Detect which cell encompasses the target text, then output its [x, y] center coordinate. 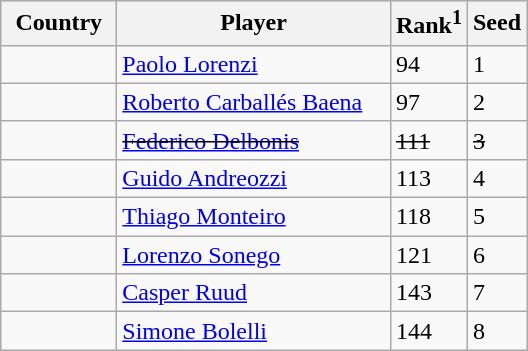
121 [428, 255]
94 [428, 64]
144 [428, 331]
Lorenzo Sonego [254, 255]
Simone Bolelli [254, 331]
Thiago Monteiro [254, 217]
Seed [496, 24]
Paolo Lorenzi [254, 64]
Country [59, 24]
Federico Delbonis [254, 140]
3 [496, 140]
Rank1 [428, 24]
4 [496, 178]
Guido Andreozzi [254, 178]
8 [496, 331]
7 [496, 293]
1 [496, 64]
143 [428, 293]
Casper Ruud [254, 293]
6 [496, 255]
118 [428, 217]
Roberto Carballés Baena [254, 102]
5 [496, 217]
Player [254, 24]
2 [496, 102]
113 [428, 178]
111 [428, 140]
97 [428, 102]
